Pinpoint the cell where the given text exists, returning its (X, Y) midpoint coordinate. 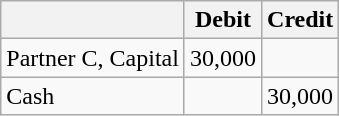
Debit (222, 20)
Credit (300, 20)
Partner C, Capital (93, 58)
Cash (93, 96)
